For the text-containing cell, return its midpoint in (X, Y) coordinate format. 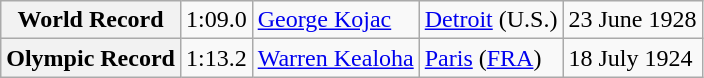
Olympic Record (91, 58)
World Record (91, 20)
1:13.2 (216, 58)
1:09.0 (216, 20)
Detroit (U.S.) (491, 20)
18 July 1924 (632, 58)
Warren Kealoha (336, 58)
23 June 1928 (632, 20)
George Kojac (336, 20)
Paris (FRA) (491, 58)
